Provide the (X, Y) coordinate of the cell's center where the given text is located.  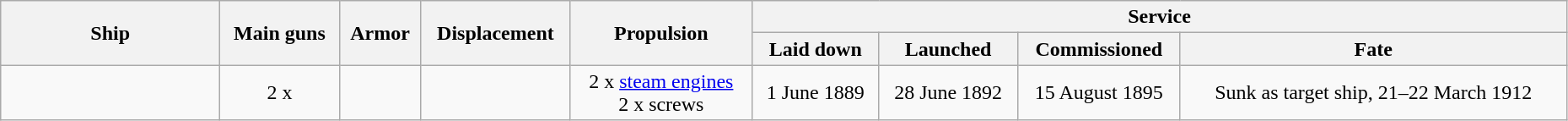
Propulsion (661, 33)
Commissioned (1098, 49)
28 June 1892 (948, 93)
Armor (380, 33)
2 x (280, 93)
Fate (1373, 49)
Sunk as target ship, 21–22 March 1912 (1373, 93)
Laid down (816, 49)
1 June 1889 (816, 93)
Main guns (280, 33)
Displacement (496, 33)
15 August 1895 (1098, 93)
Ship (110, 33)
Launched (948, 49)
2 x steam engines2 x screws (661, 93)
Service (1160, 17)
